Find where the given text appears and provide that cell's center as (X, Y) coordinate. 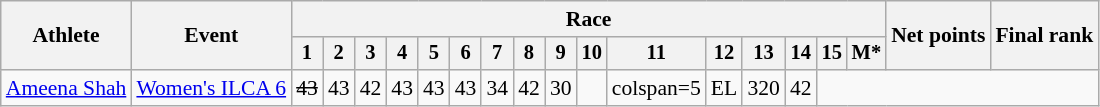
13 (764, 54)
3 (371, 54)
14 (801, 54)
Women's ILCA 6 (211, 88)
5 (434, 54)
8 (529, 54)
Final rank (1044, 36)
Race (588, 19)
11 (656, 54)
7 (497, 54)
4 (402, 54)
Net points (938, 36)
30 (561, 88)
Event (211, 36)
12 (724, 54)
2 (339, 54)
320 (764, 88)
6 (466, 54)
Ameena Shah (66, 88)
15 (832, 54)
1 (307, 54)
Athlete (66, 36)
34 (497, 88)
10 (592, 54)
9 (561, 54)
M* (866, 54)
colspan=5 (656, 88)
EL (724, 88)
